Return [x, y] of the center of cell containing provided text 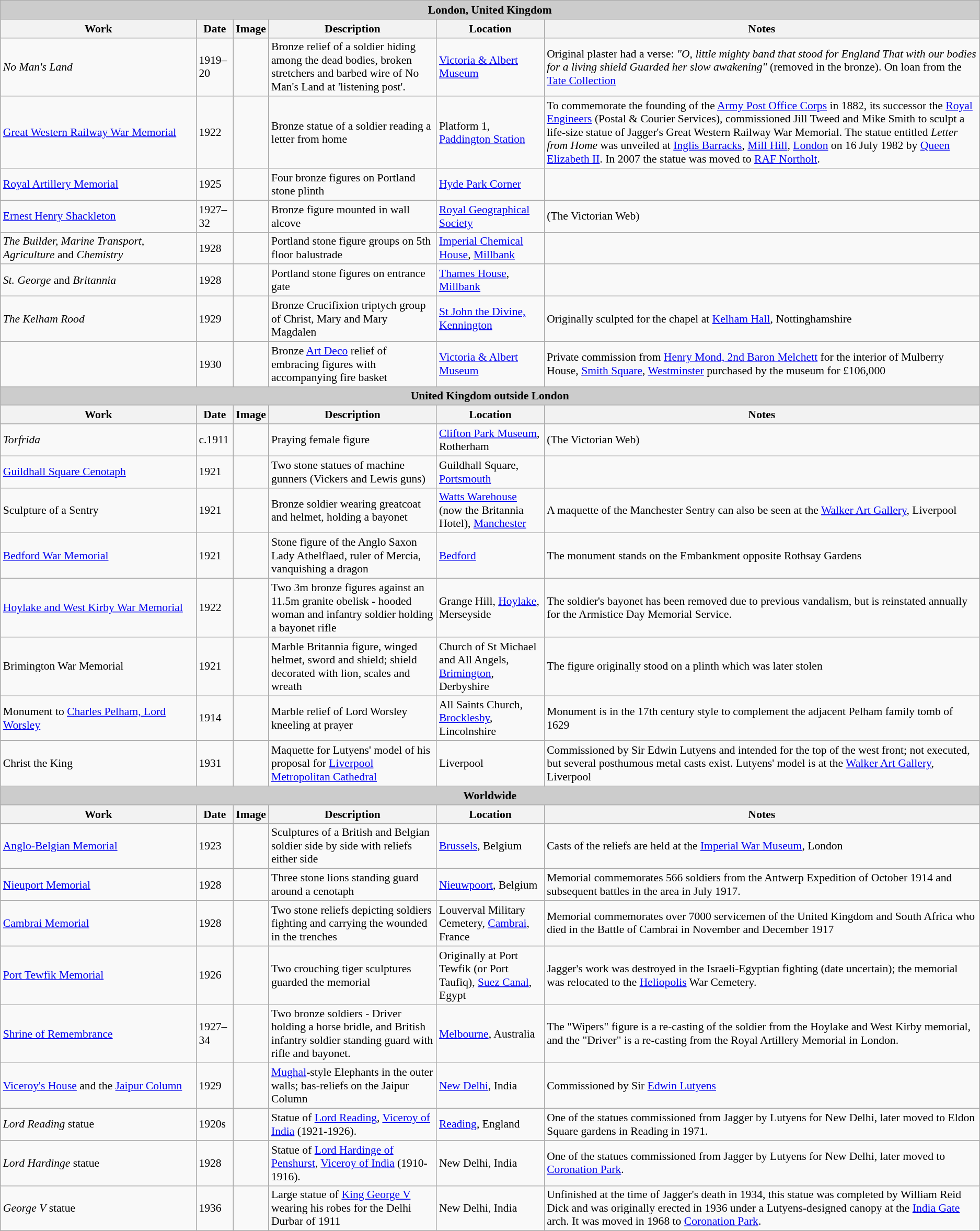
1927–34 [214, 1034]
Nieuport Memorial [98, 884]
Christ the King [98, 764]
Jagger's work was destroyed in the Israeli-Egyptian fighting (date uncertain); the memorial was relocated to the Heliopolis War Cemetery. [762, 975]
Two bronze soldiers - Driver holding a horse bridle, and British infantry soldier standing guard with rifle and bayonet. [352, 1034]
Church of St Michael and All Angels, Brimington, Derbyshire [490, 666]
Bronze relief of a soldier hiding among the dead bodies, broken stretchers and barbed wire of No Man's Land at 'listening post'. [352, 67]
Maquette for Lutyens' model of his proposal for Liverpool Metropolitan Cathedral [352, 764]
Nieuwpoort, Belgium [490, 884]
Brimington War Memorial [98, 666]
St. George and Britannia [98, 280]
Sculptures of a British and Belgian soldier side by side with reliefs either side [352, 846]
Sculpture of a Sentry [98, 510]
Four bronze figures on Portland stone plinth [352, 184]
Memorial commemorates over 7000 servicemen of the United Kingdom and South Africa who died in the Battle of Cambrai in November and December 1917 [762, 923]
A maquette of the Manchester Sentry can also be seen at the Walker Art Gallery, Liverpool [762, 510]
Bronze Crucifixion triptych group of Christ, Mary and Mary Magdalen [352, 319]
Hoylake and West Kirby War Memorial [98, 608]
Bedford [490, 556]
Stone figure of the Anglo Saxon Lady Athelflaed, ruler of Mercia, vanquishing a dragon [352, 556]
1936 [214, 1209]
Clifton Park Museum, Rotherham [490, 440]
Anglo-Belgian Memorial [98, 846]
Statue of Lord Hardinge of Penshurst, Viceroy of India (1910-1916). [352, 1164]
Bronze statue of a soldier reading a letter from home [352, 133]
1925 [214, 184]
Memorial commemorates 566 soldiers from the Antwerp Expedition of October 1914 and subsequent battles in the area in July 1917. [762, 884]
1931 [214, 764]
The figure originally stood on a plinth which was later stolen [762, 666]
1923 [214, 846]
Two stone statues of machine gunners (Vickers and Lewis guns) [352, 471]
Port Tewfik Memorial [98, 975]
1914 [214, 718]
Guildhall Square, Portsmouth [490, 471]
London, United Kingdom [490, 10]
Torfrida [98, 440]
The monument stands on the Embankment opposite Rothsay Gardens [762, 556]
All Saints Church, Brocklesby, Lincolnshire [490, 718]
1927–32 [214, 216]
c.1911 [214, 440]
Three stone lions standing guard around a cenotaph [352, 884]
Melbourne, Australia [490, 1034]
Bronze Art Deco relief of embracing figures with accompanying fire basket [352, 364]
Watts Warehouse (now the Britannia Hotel), Manchester [490, 510]
Marble Britannia figure, winged helmet, sword and shield; shield decorated with lion, scales and wreath [352, 666]
Platform 1, Paddington Station [490, 133]
Originally sculpted for the chapel at Kelham Hall, Nottinghamshire [762, 319]
Two 3m bronze figures against an 11.5m granite obelisk - hooded woman and infantry soldier holding a bayonet rifle [352, 608]
Cambrai Memorial [98, 923]
Reading, England [490, 1125]
Mughal-style Elephants in the outer walls; bas-reliefs on the Jaipur Column [352, 1086]
1920s [214, 1125]
Lord Hardinge statue [98, 1164]
Large statue of King George V wearing his robes for the Delhi Durbar of 1911 [352, 1209]
Portland stone figures on entrance gate [352, 280]
Monument is in the 17th century style to complement the adjacent Pelham family tomb of 1629 [762, 718]
Marble relief of Lord Worsley kneeling at prayer [352, 718]
One of the statues commissioned from Jagger by Lutyens for New Delhi, later moved to Coronation Park. [762, 1164]
Commissioned by Sir Edwin Lutyens [762, 1086]
Originally at Port Tewfik (or Port Taufiq), Suez Canal, Egypt [490, 975]
The Builder, Marine Transport, Agriculture and Chemistry [98, 248]
Brussels, Belgium [490, 846]
United Kingdom outside London [490, 396]
Louverval Military Cemetery, Cambrai, France [490, 923]
Liverpool [490, 764]
Lord Reading statue [98, 1125]
Praying female figure [352, 440]
1919–20 [214, 67]
Grange Hill, Hoylake, Merseyside [490, 608]
No Man's Land [98, 67]
1930 [214, 364]
St John the Divine, Kennington [490, 319]
The soldier's bayonet has been removed due to previous vandalism, but is reinstated annually for the Armistice Day Memorial Service. [762, 608]
Ernest Henry Shackleton [98, 216]
The Kelham Rood [98, 319]
Royal Geographical Society [490, 216]
Shrine of Remembrance [98, 1034]
Bronze figure mounted in wall alcove [352, 216]
One of the statues commissioned from Jagger by Lutyens for New Delhi, later moved to Eldon Square gardens in Reading in 1971. [762, 1125]
Bedford War Memorial [98, 556]
Two stone reliefs depicting soldiers fighting and carrying the wounded in the trenches [352, 923]
Imperial Chemical House, Millbank [490, 248]
Two crouching tiger sculptures guarded the memorial [352, 975]
Monument to Charles Pelham, Lord Worsley [98, 718]
Casts of the reliefs are held at the Imperial War Museum, London [762, 846]
Statue of Lord Reading, Viceroy of India (1921-1926). [352, 1125]
George V statue [98, 1209]
Bronze soldier wearing greatcoat and helmet, holding a bayonet [352, 510]
Royal Artillery Memorial [98, 184]
1926 [214, 975]
Thames House, Millbank [490, 280]
Worldwide [490, 796]
Great Western Railway War Memorial [98, 133]
Viceroy's House and the Jaipur Column [98, 1086]
Portland stone figure groups on 5th floor balustrade [352, 248]
Hyde Park Corner [490, 184]
Guildhall Square Cenotaph [98, 471]
